Identify which cell holds the provided text, then report its [x, y] central coordinate. 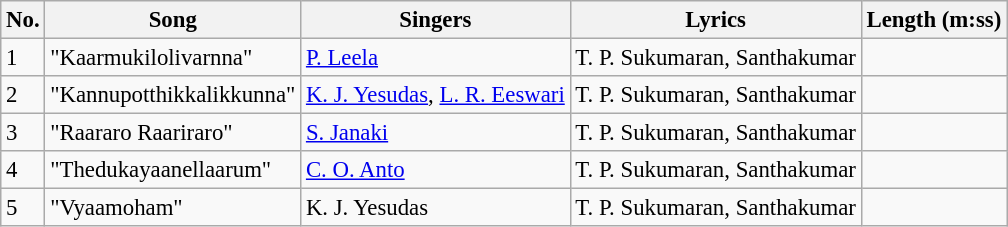
5 [23, 208]
K. J. Yesudas [436, 208]
2 [23, 95]
"Thedukayaanellaarum" [173, 170]
S. Janaki [436, 133]
"Raararo Raariraro" [173, 133]
"Kaarmukilolivarnna" [173, 58]
Song [173, 20]
K. J. Yesudas, L. R. Eeswari [436, 95]
P. Leela [436, 58]
"Kannupotthikkalikkunna" [173, 95]
Singers [436, 20]
1 [23, 58]
4 [23, 170]
"Vyaamoham" [173, 208]
No. [23, 20]
Length (m:ss) [934, 20]
3 [23, 133]
Lyrics [716, 20]
C. O. Anto [436, 170]
